Pinpoint the cell where the given text exists, returning its (X, Y) midpoint coordinate. 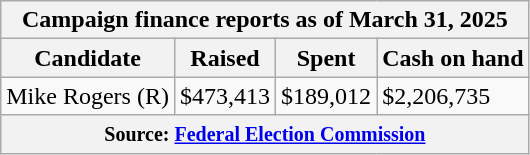
$189,012 (326, 96)
$473,413 (224, 96)
Cash on hand (453, 58)
Mike Rogers (R) (88, 96)
$2,206,735 (453, 96)
Candidate (88, 58)
Raised (224, 58)
Source: Federal Election Commission (265, 134)
Spent (326, 58)
Campaign finance reports as of March 31, 2025 (265, 20)
